Locate the cell with the specified text and output its (X, Y) center coordinate. 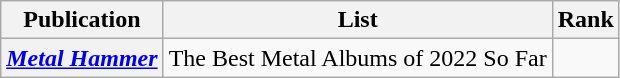
The Best Metal Albums of 2022 So Far (358, 58)
Rank (586, 20)
Metal Hammer (82, 58)
Publication (82, 20)
List (358, 20)
